Provide the (x, y) coordinate of the cell's center where the given text is located.  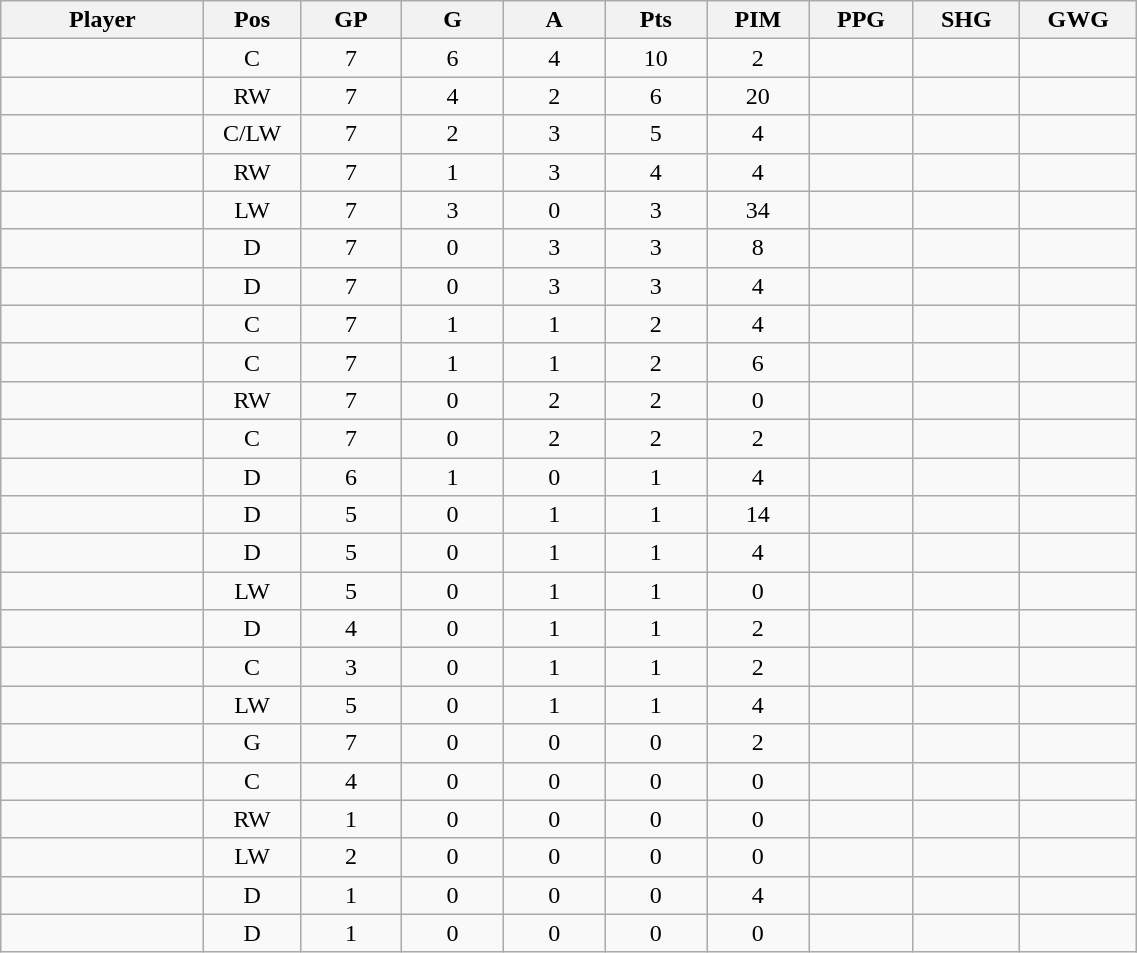
20 (758, 96)
8 (758, 248)
14 (758, 515)
Player (102, 20)
GP (351, 20)
34 (758, 210)
SHG (966, 20)
GWG (1078, 20)
PPG (861, 20)
Pts (656, 20)
PIM (758, 20)
Pos (252, 20)
10 (656, 58)
A (554, 20)
C/LW (252, 134)
